Search for the cell housing the specified text and yield its [x, y] center coordinate. 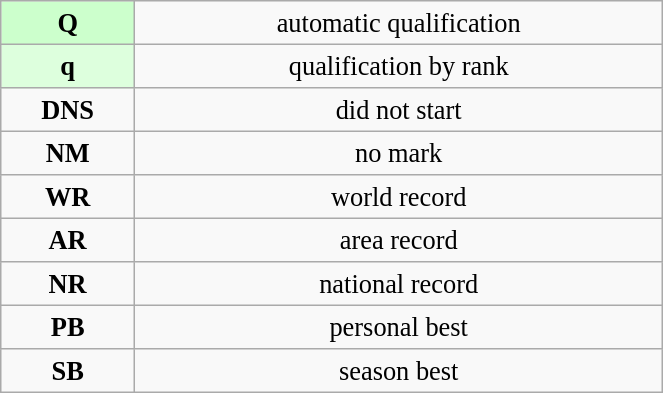
Q [68, 22]
did not start [399, 109]
NM [68, 153]
qualification by rank [399, 66]
DNS [68, 109]
PB [68, 327]
AR [68, 240]
SB [68, 371]
season best [399, 371]
q [68, 66]
WR [68, 197]
NR [68, 284]
automatic qualification [399, 22]
area record [399, 240]
national record [399, 284]
personal best [399, 327]
world record [399, 197]
no mark [399, 153]
